For the text-containing cell, return its midpoint in (X, Y) coordinate format. 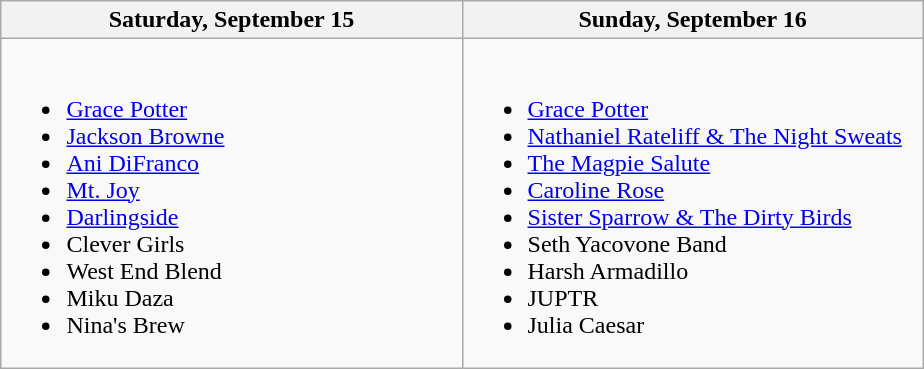
Sunday, September 16 (692, 20)
Saturday, September 15 (232, 20)
Grace PotterJackson BrowneAni DiFrancoMt. JoyDarlingsideClever GirlsWest End BlendMiku DazaNina's Brew (232, 204)
